Find where the given text appears and provide that cell's center as (x, y) coordinate. 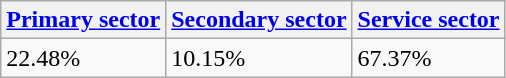
Service sector (428, 20)
67.37% (428, 58)
Primary sector (84, 20)
10.15% (259, 58)
22.48% (84, 58)
Secondary sector (259, 20)
